For the text-containing cell, return its midpoint in [x, y] coordinate format. 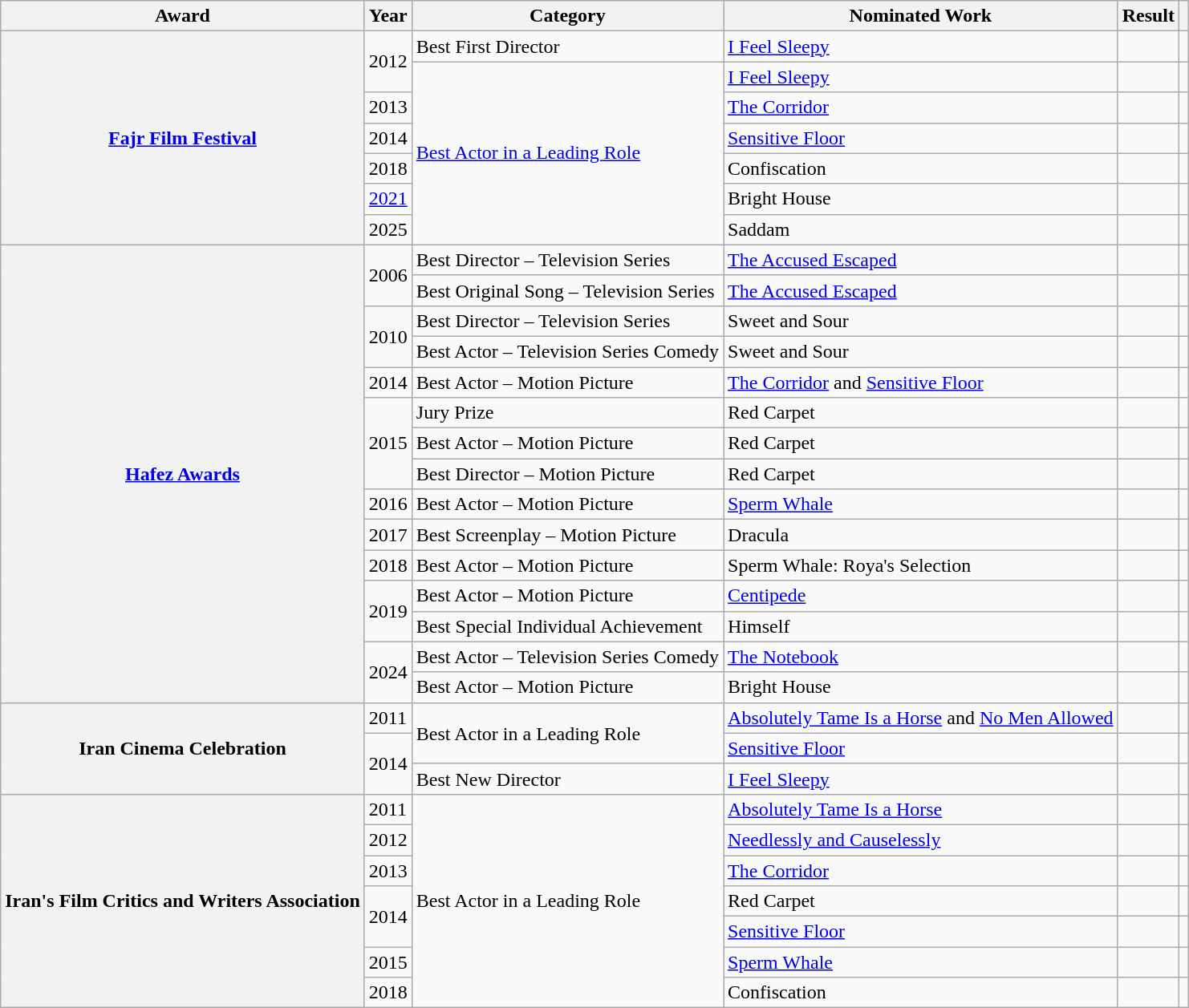
2017 [388, 535]
Hafez Awards [183, 473]
Best Special Individual Achievement [567, 626]
The Notebook [921, 657]
Best New Director [567, 779]
Dracula [921, 535]
Himself [921, 626]
The Corridor and Sensitive Floor [921, 383]
Best Director – Motion Picture [567, 474]
Needlessly and Causelessly [921, 840]
2019 [388, 611]
Sperm Whale: Roya's Selection [921, 565]
Absolutely Tame Is a Horse [921, 809]
2016 [388, 504]
Absolutely Tame Is a Horse and No Men Allowed [921, 718]
Nominated Work [921, 16]
2021 [388, 199]
Iran Cinema Celebration [183, 748]
Award [183, 16]
Result [1148, 16]
Category [567, 16]
2025 [388, 229]
Jury Prize [567, 413]
Best Original Song – Television Series [567, 290]
Saddam [921, 229]
2006 [388, 275]
Best Screenplay – Motion Picture [567, 535]
Year [388, 16]
2024 [388, 672]
Centipede [921, 596]
Best First Director [567, 47]
Iran's Film Critics and Writers Association [183, 901]
2010 [388, 336]
Fajr Film Festival [183, 138]
